Determine the [x, y] coordinate at the center of the cell enclosing the given text.  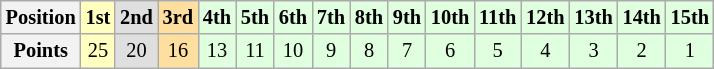
15th [690, 17]
5th [255, 17]
10th [450, 17]
10 [293, 51]
12th [545, 17]
7th [331, 17]
5 [498, 51]
14th [642, 17]
16 [178, 51]
9 [331, 51]
13th [593, 17]
2nd [136, 17]
3rd [178, 17]
8 [369, 51]
4 [545, 51]
1st [98, 17]
7 [407, 51]
20 [136, 51]
11 [255, 51]
13 [217, 51]
8th [369, 17]
2 [642, 51]
Points [41, 51]
Position [41, 17]
3 [593, 51]
9th [407, 17]
6 [450, 51]
1 [690, 51]
4th [217, 17]
25 [98, 51]
6th [293, 17]
11th [498, 17]
